Scan for the cell matching the given text and deliver its [X, Y] coordinate at center. 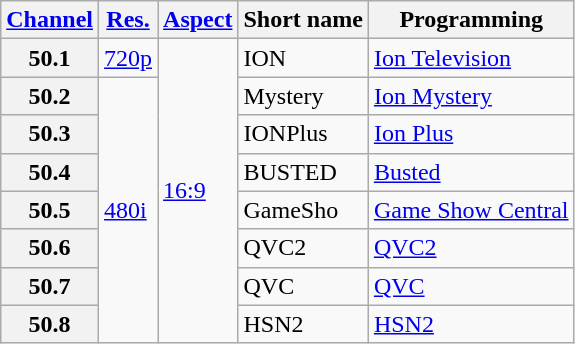
Busted [471, 172]
Res. [128, 20]
480i [128, 210]
ION [303, 58]
Channel [50, 20]
Short name [303, 20]
IONPlus [303, 134]
Mystery [303, 96]
50.1 [50, 58]
Aspect [198, 20]
50.8 [50, 324]
Ion Mystery [471, 96]
Game Show Central [471, 210]
16:9 [198, 191]
GameSho [303, 210]
50.6 [50, 248]
720p [128, 58]
50.3 [50, 134]
50.5 [50, 210]
50.2 [50, 96]
Programming [471, 20]
Ion Television [471, 58]
50.4 [50, 172]
50.7 [50, 286]
Ion Plus [471, 134]
BUSTED [303, 172]
